Extract the [X, Y] coordinate from the center of the cell holding the provided text.  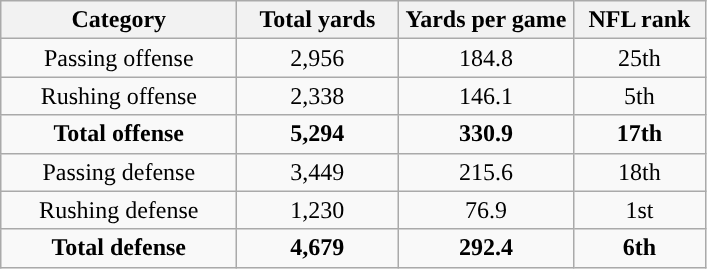
215.6 [486, 172]
18th [640, 172]
Passing defense [119, 172]
NFL rank [640, 20]
5th [640, 96]
146.1 [486, 96]
2,338 [318, 96]
Total yards [318, 20]
Category [119, 20]
292.4 [486, 248]
330.9 [486, 134]
5,294 [318, 134]
1st [640, 210]
Yards per game [486, 20]
4,679 [318, 248]
Rushing defense [119, 210]
Total defense [119, 248]
1,230 [318, 210]
184.8 [486, 58]
6th [640, 248]
76.9 [486, 210]
17th [640, 134]
Passing offense [119, 58]
2,956 [318, 58]
3,449 [318, 172]
25th [640, 58]
Total offense [119, 134]
Rushing offense [119, 96]
